Identify which cell holds the provided text, then report its [X, Y] central coordinate. 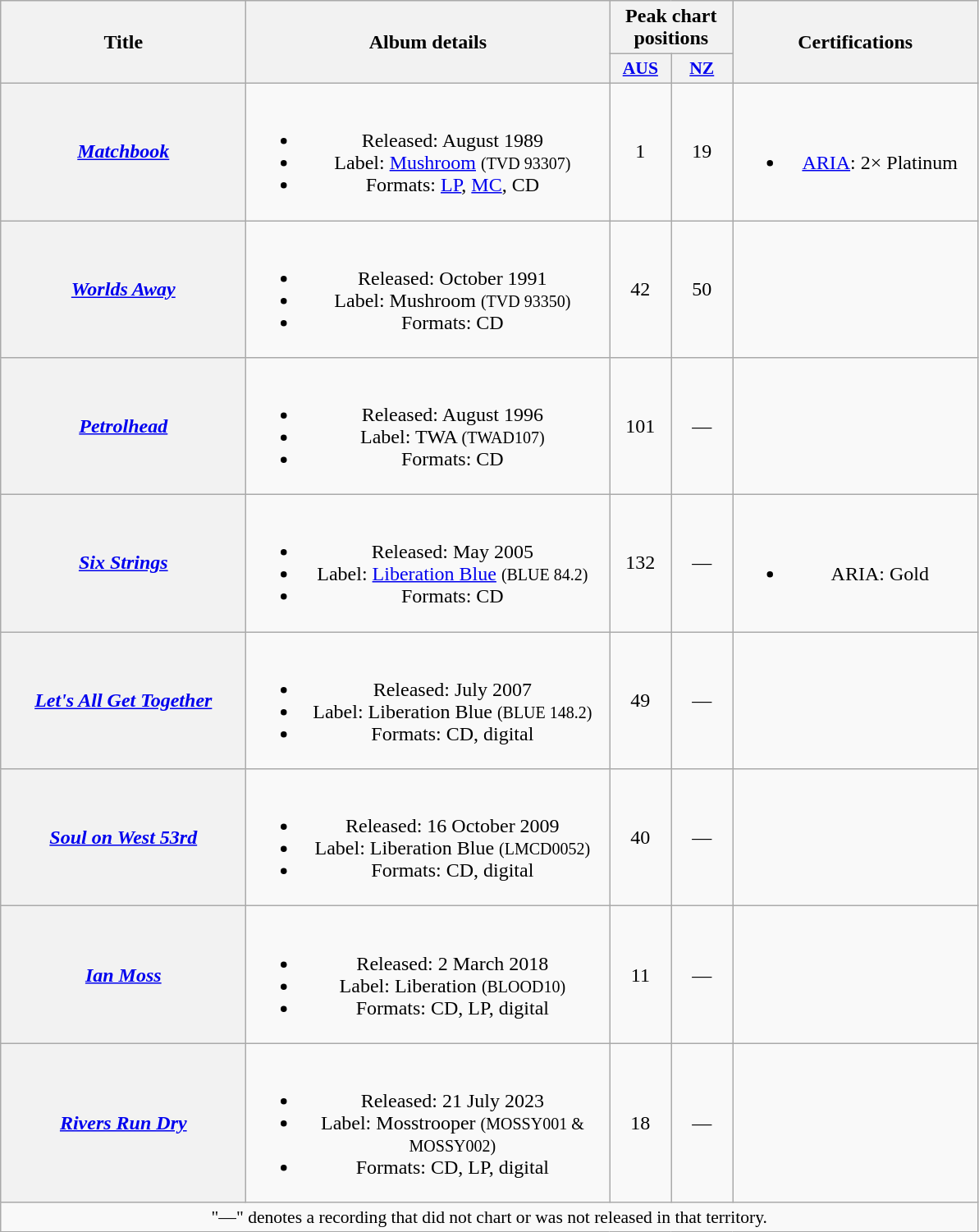
Released: August 1989Label: Mushroom (TVD 93307)Formats: LP, MC, CD [428, 151]
Worlds Away [123, 289]
Released: July 2007Label: Liberation Blue (BLUE 148.2)Formats: CD, digital [428, 701]
Soul on West 53rd [123, 837]
AUS [640, 69]
11 [640, 975]
Peak chart positions [671, 28]
40 [640, 837]
Ian Moss [123, 975]
NZ [702, 69]
Released: 16 October 2009Label: Liberation Blue (LMCD0052)Formats: CD, digital [428, 837]
Released: 21 July 2023Label: Mosstrooper (MOSSY001 & MOSSY002)Formats: CD, LP, digital [428, 1123]
19 [702, 151]
Certifications [855, 43]
Released: 2 March 2018Label: Liberation (BLOOD10)Formats: CD, LP, digital [428, 975]
Rivers Run Dry [123, 1123]
49 [640, 701]
132 [640, 563]
Released: May 2005Label: Liberation Blue (BLUE 84.2)Formats: CD [428, 563]
Petrolhead [123, 427]
Let's All Get Together [123, 701]
Released: August 1996Label: TWA (TWAD107)Formats: CD [428, 427]
50 [702, 289]
ARIA: 2× Platinum [855, 151]
Matchbook [123, 151]
Album details [428, 43]
42 [640, 289]
18 [640, 1123]
Released: October 1991Label: Mushroom (TVD 93350)Formats: CD [428, 289]
101 [640, 427]
"—" denotes a recording that did not chart or was not released in that territory. [489, 1217]
Title [123, 43]
Six Strings [123, 563]
ARIA: Gold [855, 563]
1 [640, 151]
